Provide the (x, y) coordinate of the cell's center where the given text is located.  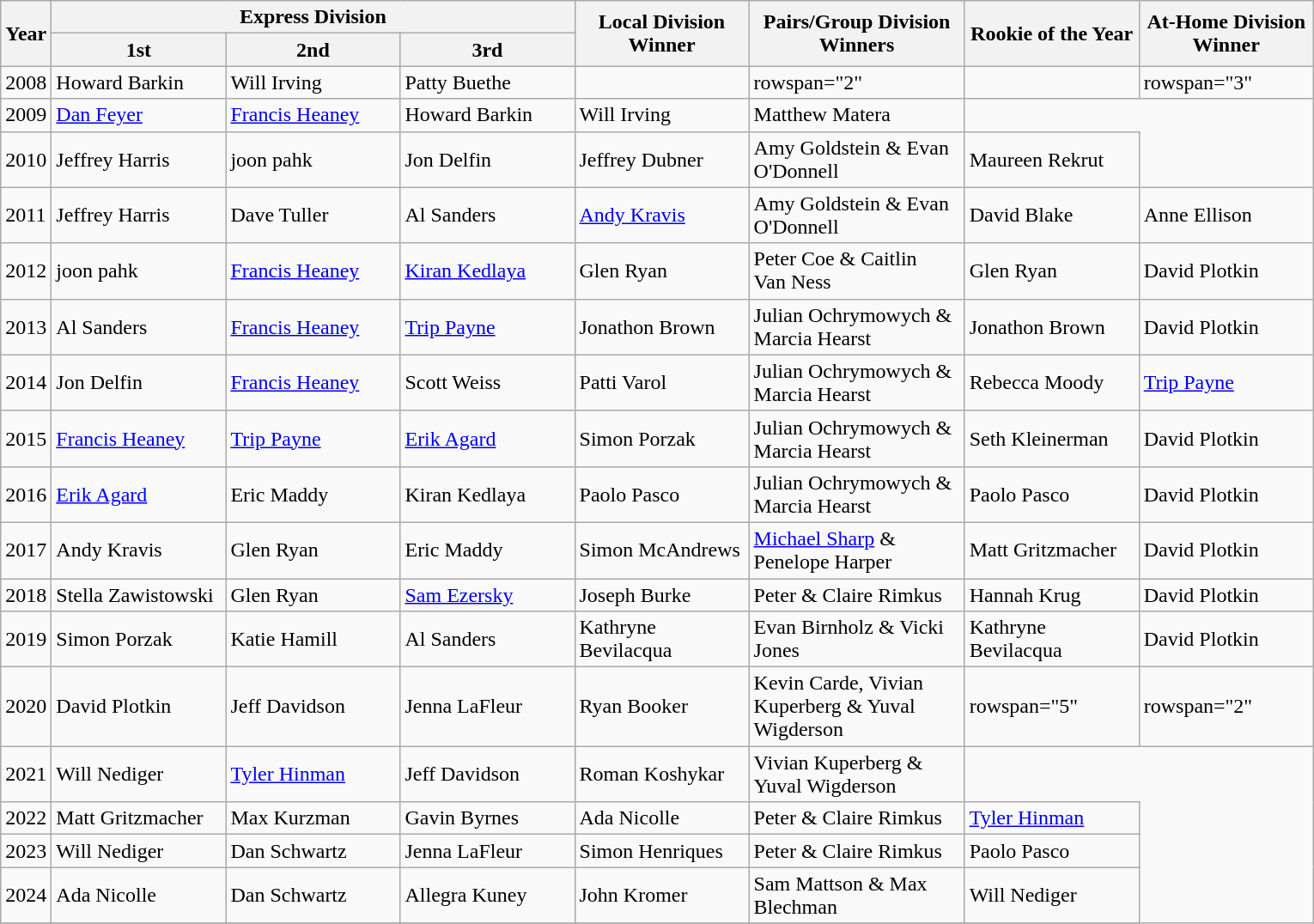
1st (139, 50)
Jeffrey Dubner (661, 160)
Maureen Rekrut (1051, 160)
Seth Kleinerman (1051, 438)
Simon Henriques (661, 851)
Stella Zawistowski (139, 595)
2017 (26, 550)
2022 (26, 818)
2016 (26, 495)
Simon McAndrews (661, 550)
2008 (26, 82)
Evan Birnholz & Vicki Jones (857, 639)
2010 (26, 160)
Patti Varol (661, 383)
2012 (26, 271)
2011 (26, 215)
Peter Coe & Caitlin Van Ness (857, 271)
Sam Mattson & Max Blechman (857, 895)
Patty Buethe (488, 82)
Sam Ezersky (488, 595)
Kevin Carde, Vivian Kuperberg & Yuval Wigderson (857, 707)
Joseph Burke (661, 595)
Ryan Booker (661, 707)
rowspan="5" (1051, 707)
Allegra Kuney (488, 895)
At-Home Division Winner (1226, 33)
2024 (26, 895)
Scott Weiss (488, 383)
Anne Ellison (1226, 215)
Dave Tuller (313, 215)
Hannah Krug (1051, 595)
John Kromer (661, 895)
2nd (313, 50)
David Blake (1051, 215)
Dan Feyer (139, 115)
Express Division (313, 17)
2018 (26, 595)
2009 (26, 115)
Roman Koshykar (661, 775)
rowspan="3" (1226, 82)
Vivian Kuperberg & Yuval Wigderson (857, 775)
2014 (26, 383)
2013 (26, 326)
Katie Hamill (313, 639)
2020 (26, 707)
2023 (26, 851)
Rookie of the Year (1051, 33)
Year (26, 33)
Matthew Matera (857, 115)
3rd (488, 50)
2021 (26, 775)
Local Division Winner (661, 33)
Rebecca Moody (1051, 383)
Gavin Byrnes (488, 818)
Pairs/Group Division Winners (857, 33)
Max Kurzman (313, 818)
Michael Sharp & Penelope Harper (857, 550)
2019 (26, 639)
2015 (26, 438)
